Output the [x, y] coordinate of the center of the cell containing the given text.  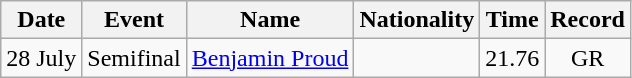
Benjamin Proud [270, 58]
Event [134, 20]
Name [270, 20]
Date [42, 20]
28 July [42, 58]
Nationality [417, 20]
Time [512, 20]
Semifinal [134, 58]
21.76 [512, 58]
GR [588, 58]
Record [588, 20]
